Extract the (x, y) coordinate from the center of the cell holding the provided text.  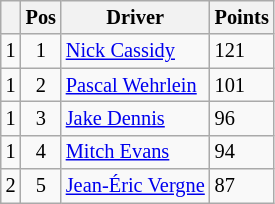
Jean-Éric Vergne (136, 186)
Mitch Evans (136, 152)
Points (242, 17)
Pos (41, 17)
94 (242, 152)
101 (242, 85)
Driver (136, 17)
87 (242, 186)
4 (41, 152)
96 (242, 118)
121 (242, 51)
Nick Cassidy (136, 51)
3 (41, 118)
5 (41, 186)
Jake Dennis (136, 118)
Pascal Wehrlein (136, 85)
